From the cell containing the given text, extract its center point as (x, y) coordinate. 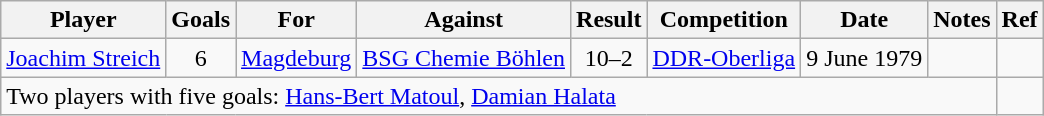
Goals (201, 20)
Competition (724, 20)
DDR-Oberliga (724, 58)
Against (464, 20)
Ref (1020, 20)
9 June 1979 (864, 58)
Result (609, 20)
6 (201, 58)
Player (84, 20)
Date (864, 20)
For (296, 20)
Notes (962, 20)
Two players with five goals: Hans-Bert Matoul, Damian Halata (498, 96)
Magdeburg (296, 58)
Joachim Streich (84, 58)
10–2 (609, 58)
BSG Chemie Böhlen (464, 58)
